Pinpoint the cell where the given text exists, returning its [X, Y] midpoint coordinate. 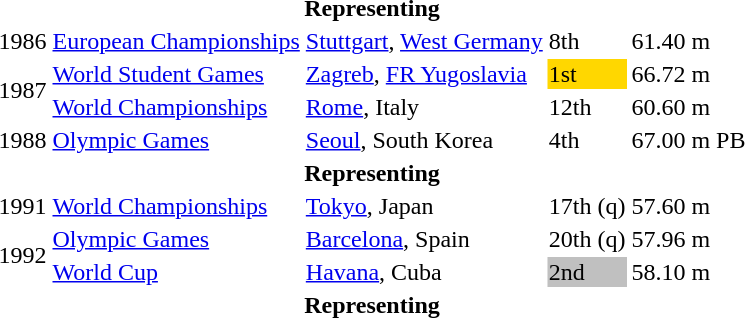
Seoul, South Korea [424, 140]
Tokyo, Japan [424, 206]
Rome, Italy [424, 107]
1st [587, 74]
8th [587, 41]
Stuttgart, West Germany [424, 41]
European Championships [176, 41]
World Cup [176, 272]
12th [587, 107]
17th (q) [587, 206]
Barcelona, Spain [424, 239]
4th [587, 140]
Zagreb, FR Yugoslavia [424, 74]
Havana, Cuba [424, 272]
World Student Games [176, 74]
2nd [587, 272]
20th (q) [587, 239]
